From the cell containing the given text, extract its center point as (x, y) coordinate. 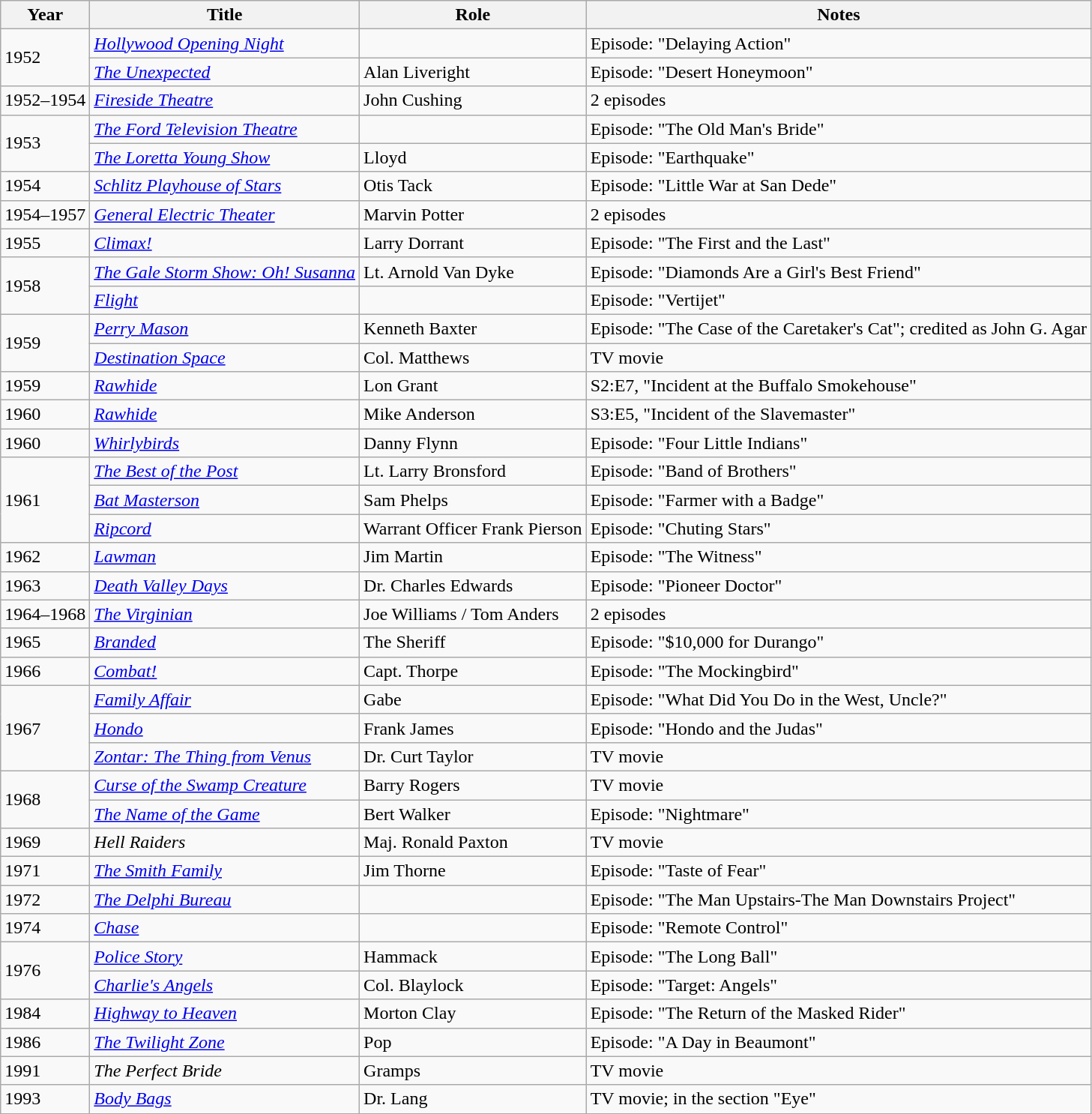
The Virginian (225, 614)
Whirlybirds (225, 443)
Gabe (474, 699)
Pop (474, 1042)
Episode: "Remote Control" (838, 928)
1965 (45, 642)
Warrant Officer Frank Pierson (474, 529)
Maj. Ronald Paxton (474, 843)
The Gale Storm Show: Oh! Susanna (225, 271)
Episode: "A Day in Beaumont" (838, 1042)
Episode: "Band of Brothers" (838, 472)
Episode: "Diamonds Are a Girl's Best Friend" (838, 271)
Title (225, 15)
Episode: "The First and the Last" (838, 243)
Chase (225, 928)
1955 (45, 243)
Lloyd (474, 157)
Lawman (225, 557)
Jim Thorne (474, 871)
Hell Raiders (225, 843)
The Loretta Young Show (225, 157)
Lt. Arnold Van Dyke (474, 271)
1971 (45, 871)
1984 (45, 1014)
Family Affair (225, 699)
Frank James (474, 728)
Climax! (225, 243)
Branded (225, 642)
Curse of the Swamp Creature (225, 785)
Episode: "The Mockingbird" (838, 671)
Year (45, 15)
The Ford Television Theatre (225, 129)
S2:E7, "Incident at the Buffalo Smokehouse" (838, 386)
Destination Space (225, 358)
Hondo (225, 728)
Episode: "Little War at San Dede" (838, 186)
Episode: "The Old Man's Bride" (838, 129)
1976 (45, 971)
Dr. Charles Edwards (474, 585)
Episode: "What Did You Do in the West, Uncle?" (838, 699)
Fireside Theatre (225, 100)
Hollywood Opening Night (225, 43)
Episode: "Target: Angels" (838, 985)
1969 (45, 843)
John Cushing (474, 100)
Bat Masterson (225, 500)
1952 (45, 58)
Role (474, 15)
General Electric Theater (225, 214)
Bert Walker (474, 813)
Lon Grant (474, 386)
Sam Phelps (474, 500)
Capt. Thorpe (474, 671)
Episode: "Desert Honeymoon" (838, 72)
1962 (45, 557)
1952–1954 (45, 100)
1986 (45, 1042)
Episode: "Earthquake" (838, 157)
Col. Matthews (474, 358)
Episode: "Pioneer Doctor" (838, 585)
Col. Blaylock (474, 985)
Lt. Larry Bronsford (474, 472)
Notes (838, 15)
1968 (45, 799)
Mike Anderson (474, 415)
Death Valley Days (225, 585)
S3:E5, "Incident of the Slavemaster" (838, 415)
Dr. Curt Taylor (474, 756)
Episode: "Hondo and the Judas" (838, 728)
The Twilight Zone (225, 1042)
Dr. Lang (474, 1099)
The Perfect Bride (225, 1071)
1954–1957 (45, 214)
1972 (45, 900)
Episode: "The Return of the Masked Rider" (838, 1014)
Episode: "Nightmare" (838, 813)
Episode: "The Man Upstairs-The Man Downstairs Project" (838, 900)
Alan Liveright (474, 72)
Gramps (474, 1071)
1991 (45, 1071)
1954 (45, 186)
Ripcord (225, 529)
Police Story (225, 957)
Episode: "$10,000 for Durango" (838, 642)
Zontar: The Thing from Venus (225, 756)
1953 (45, 143)
Episode: "The Long Ball" (838, 957)
Episode: "Chuting Stars" (838, 529)
Danny Flynn (474, 443)
The Sheriff (474, 642)
Joe Williams / Tom Anders (474, 614)
1963 (45, 585)
Marvin Potter (474, 214)
Episode: "Taste of Fear" (838, 871)
Larry Dorrant (474, 243)
The Best of the Post (225, 472)
1974 (45, 928)
Hammack (474, 957)
Combat! (225, 671)
Highway to Heaven (225, 1014)
Morton Clay (474, 1014)
The Smith Family (225, 871)
Perry Mason (225, 328)
Otis Tack (474, 186)
Kenneth Baxter (474, 328)
Episode: "Farmer with a Badge" (838, 500)
1966 (45, 671)
Episode: "Vertijet" (838, 300)
1967 (45, 728)
The Delphi Bureau (225, 900)
Schlitz Playhouse of Stars (225, 186)
TV movie; in the section "Eye" (838, 1099)
1961 (45, 500)
Episode: "Delaying Action" (838, 43)
Flight (225, 300)
Episode: "Four Little Indians" (838, 443)
Jim Martin (474, 557)
Episode: "The Case of the Caretaker's Cat"; credited as John G. Agar (838, 328)
1993 (45, 1099)
Body Bags (225, 1099)
The Name of the Game (225, 813)
Episode: "The Witness" (838, 557)
1964–1968 (45, 614)
The Unexpected (225, 72)
Charlie's Angels (225, 985)
Barry Rogers (474, 785)
1958 (45, 286)
